Output the (X, Y) coordinate of the center of the cell containing the given text.  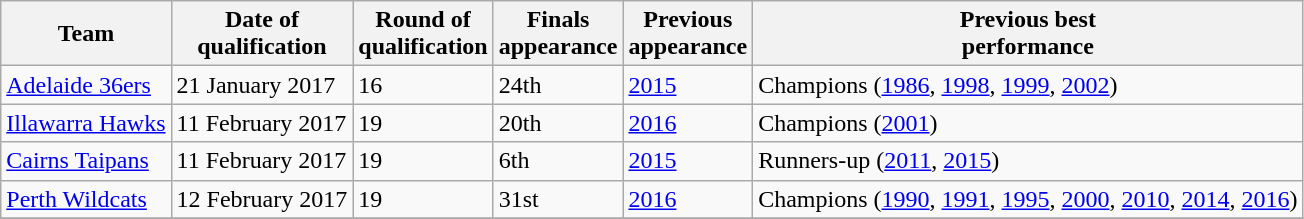
Previousappearance (688, 34)
Previous bestperformance (1028, 34)
Perth Wildcats (86, 199)
16 (423, 85)
20th (558, 123)
12 February 2017 (262, 199)
Date ofqualification (262, 34)
24th (558, 85)
Finalsappearance (558, 34)
Champions (1986, 1998, 1999, 2002) (1028, 85)
Illawarra Hawks (86, 123)
Cairns Taipans (86, 161)
Champions (1990, 1991, 1995, 2000, 2010, 2014, 2016) (1028, 199)
Round ofqualification (423, 34)
21 January 2017 (262, 85)
Champions (2001) (1028, 123)
31st (558, 199)
Runners-up (2011, 2015) (1028, 161)
6th (558, 161)
Team (86, 34)
Adelaide 36ers (86, 85)
